Search for the cell housing the specified text and yield its (X, Y) center coordinate. 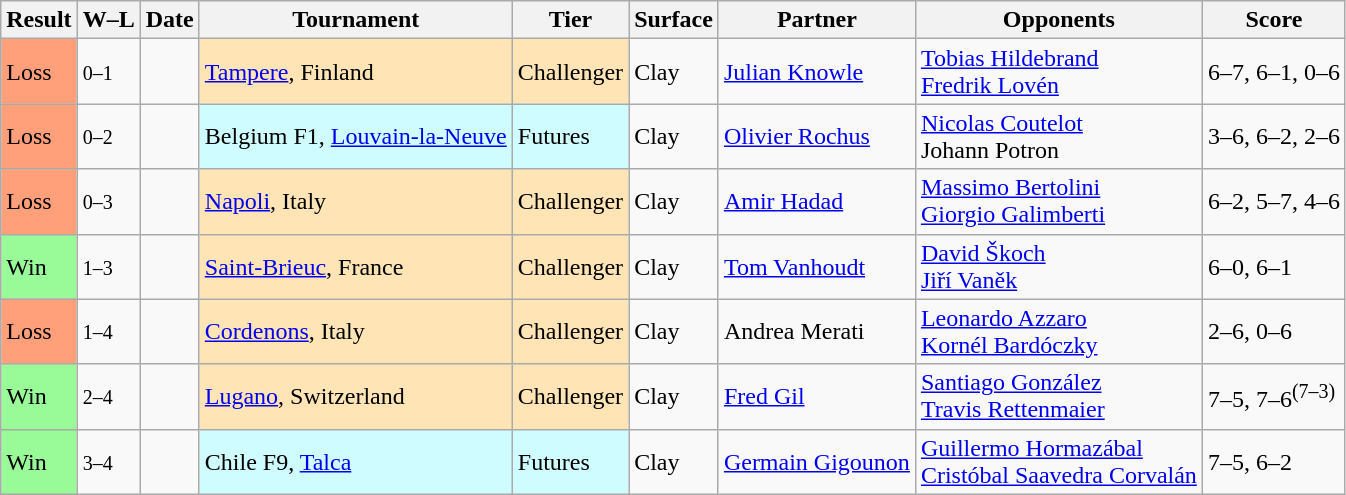
Fred Gil (816, 396)
Germain Gigounon (816, 462)
Tampere, Finland (356, 72)
7–5, 7–6(7–3) (1274, 396)
Andrea Merati (816, 332)
Score (1274, 20)
Opponents (1058, 20)
Surface (674, 20)
0–3 (108, 202)
Lugano, Switzerland (356, 396)
3–6, 6–2, 2–6 (1274, 136)
W–L (108, 20)
Cordenons, Italy (356, 332)
Tournament (356, 20)
Olivier Rochus (816, 136)
Tier (570, 20)
6–2, 5–7, 4–6 (1274, 202)
6–0, 6–1 (1274, 266)
Napoli, Italy (356, 202)
Chile F9, Talca (356, 462)
1–4 (108, 332)
Saint-Brieuc, France (356, 266)
Julian Knowle (816, 72)
Result (39, 20)
Date (170, 20)
Massimo Bertolini Giorgio Galimberti (1058, 202)
0–2 (108, 136)
2–4 (108, 396)
0–1 (108, 72)
Amir Hadad (816, 202)
Santiago González Travis Rettenmaier (1058, 396)
Nicolas Coutelot Johann Potron (1058, 136)
Guillermo Hormazábal Cristóbal Saavedra Corvalán (1058, 462)
David Škoch Jiří Vaněk (1058, 266)
6–7, 6–1, 0–6 (1274, 72)
Tobias Hildebrand Fredrik Lovén (1058, 72)
Partner (816, 20)
2–6, 0–6 (1274, 332)
Belgium F1, Louvain-la-Neuve (356, 136)
3–4 (108, 462)
7–5, 6–2 (1274, 462)
Tom Vanhoudt (816, 266)
1–3 (108, 266)
Leonardo Azzaro Kornél Bardóczky (1058, 332)
